Provide the [x, y] coordinate of the cell's center where the given text is located.  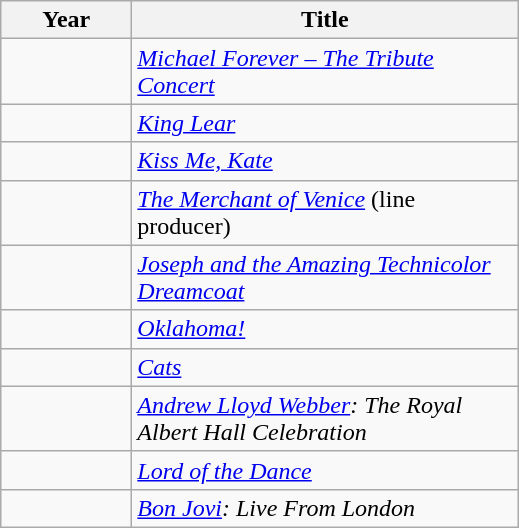
Kiss Me, Kate [325, 161]
Lord of the Dance [325, 470]
Oklahoma! [325, 329]
Year [66, 20]
Andrew Lloyd Webber: The Royal Albert Hall Celebration [325, 418]
Bon Jovi: Live From London [325, 508]
The Merchant of Venice (line producer) [325, 212]
Cats [325, 367]
King Lear [325, 123]
Title [325, 20]
Joseph and the Amazing Technicolor Dreamcoat [325, 278]
Michael Forever – The Tribute Concert [325, 72]
